Locate the cell with the specified text and output its [x, y] center coordinate. 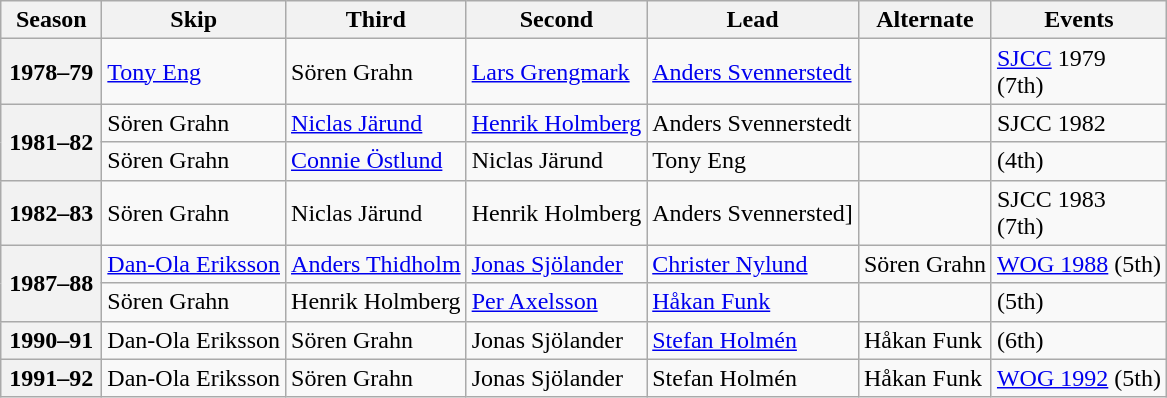
Connie Östlund [376, 161]
SJCC 1979 (7th) [1078, 72]
Skip [194, 20]
1990–91 [52, 340]
Events [1078, 20]
Christer Nylund [753, 264]
1978–79 [52, 72]
(6th) [1078, 340]
Lead [753, 20]
1981–82 [52, 142]
WOG 1988 (5th) [1078, 264]
Third [376, 20]
1982–83 [52, 212]
1987–88 [52, 283]
Anders Thidholm [376, 264]
1991–92 [52, 378]
Anders Svennersted] [753, 212]
Season [52, 20]
Per Axelsson [556, 302]
Lars Grengmark [556, 72]
Alternate [924, 20]
SJCC 1982 [1078, 123]
WOG 1992 (5th) [1078, 378]
SJCC 1983 (7th) [1078, 212]
(5th) [1078, 302]
Second [556, 20]
(4th) [1078, 161]
